Locate the cell with the specified text and output its [x, y] center coordinate. 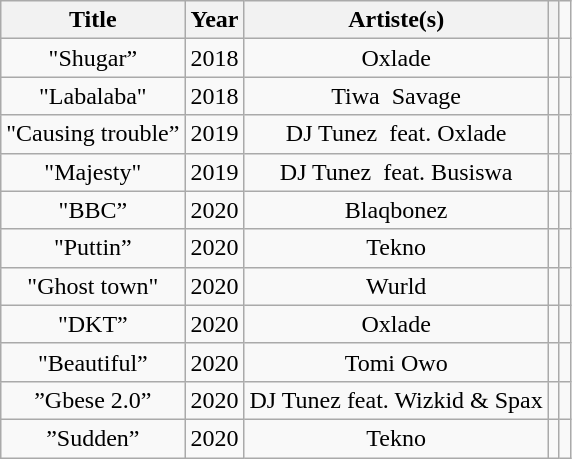
"Causing trouble” [93, 134]
Tomi Owo [396, 362]
"Labalaba" [93, 96]
"BBC” [93, 210]
Wurld [396, 286]
"Puttin” [93, 248]
"Ghost town" [93, 286]
"DKT” [93, 324]
Year [214, 20]
Artiste(s) [396, 20]
DJ Tunez feat. Wizkid & Spax [396, 400]
Blaqbonez [396, 210]
"Beautiful” [93, 362]
"Majesty" [93, 172]
”Gbese 2.0” [93, 400]
DJ Tunez feat. Oxlade [396, 134]
”Sudden” [93, 438]
"Shugar” [93, 58]
Tiwa Savage [396, 96]
DJ Tunez feat. Busiswa [396, 172]
Title [93, 20]
